Capture the cell that displays the provided text and extract its [X, Y] central coordinate. 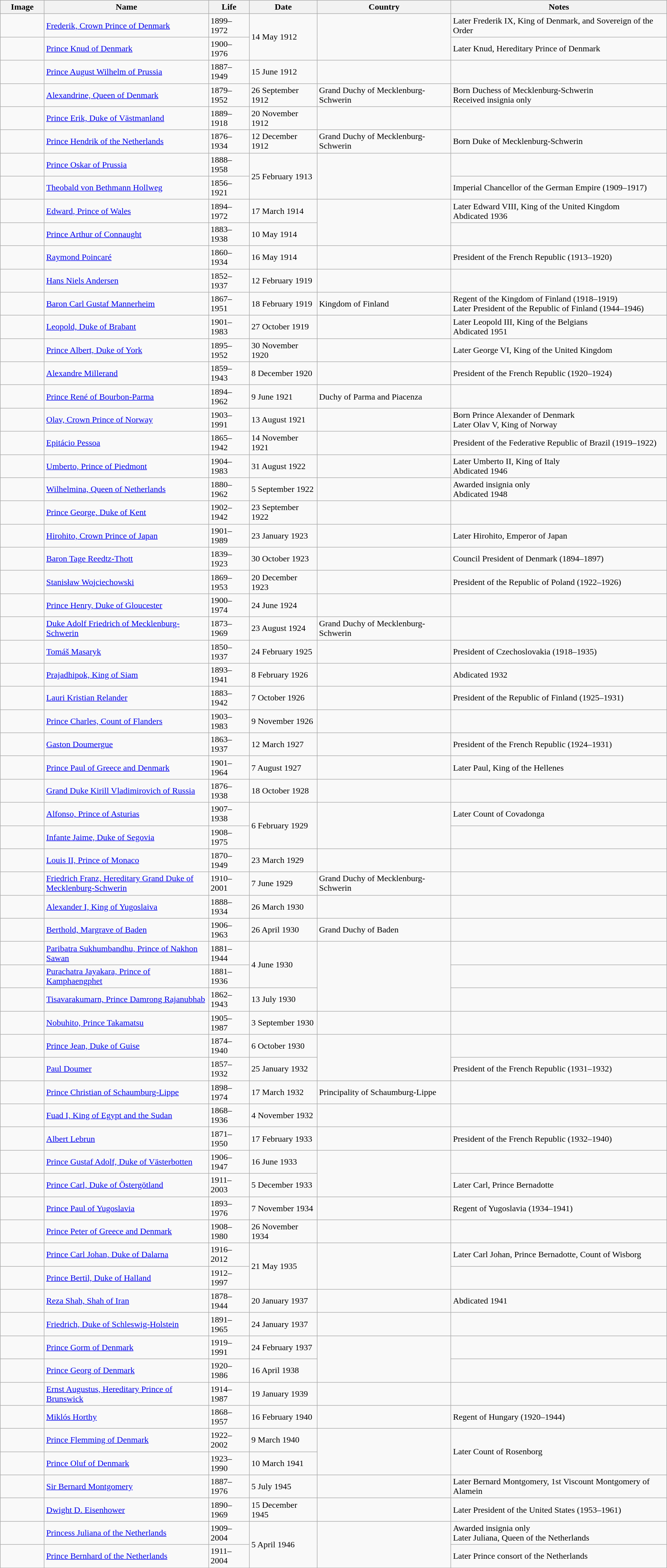
Paul Doumer [126, 1069]
17 March 1932 [283, 1092]
Imperial Chancellor of the German Empire (1909–1917) [559, 187]
Prince Flemming of Denmark [126, 1440]
1874–1940 [229, 1046]
1901–1983 [229, 327]
6 February 1929 [283, 826]
Later Bernard Montgomery, 1st Viscount Montgomery of Alamein [559, 1486]
Later Hirohito, Emperor of Japan [559, 535]
23 March 1929 [283, 860]
23 September 1922 [283, 513]
1869–1953 [229, 582]
Reza Shah, Shah of Iran [126, 1301]
1839–1923 [229, 559]
Alexandrine, Queen of Denmark [126, 95]
Fuad I, King of Egypt and the Sudan [126, 1116]
Abdicated 1941 [559, 1301]
Alexander I, King of Yugoslaiva [126, 907]
30 November 1920 [283, 350]
Later Umberto II, King of ItalyAbdicated 1946 [559, 466]
President of the French Republic (1932–1940) [559, 1138]
1893–1976 [229, 1208]
1868–1936 [229, 1116]
Ernst Augustus, Hereditary Prince of Brunswick [126, 1394]
Olav, Crown Prince of Norway [126, 420]
12 February 1919 [283, 280]
Regent of Yugoslavia (1934–1941) [559, 1208]
Prince Paul of Greece and Denmark [126, 768]
Hans Niels Andersen [126, 280]
Leopold, Duke of Brabant [126, 327]
1912–1997 [229, 1277]
1906–1947 [229, 1162]
1879–1952 [229, 95]
Prince Peter of Greece and Denmark [126, 1231]
President of the French Republic (1913–1920) [559, 257]
1878–1944 [229, 1301]
1914–1987 [229, 1394]
1904–1983 [229, 466]
1901–1964 [229, 768]
Prince Georg of Denmark [126, 1370]
7 August 1927 [283, 768]
10 March 1941 [283, 1464]
1901–1989 [229, 535]
Paribatra Sukhumbandhu, Prince of Nakhon Sawan [126, 953]
26 September 1912 [283, 95]
Prince Christian of Schaumburg-Lippe [126, 1092]
1895–1952 [229, 350]
Later Carl Johan, Prince Bernadotte, Count of Wisborg [559, 1255]
Prince Oluf of Denmark [126, 1464]
Raymond Poincaré [126, 257]
12 March 1927 [283, 744]
Later Knud, Hereditary Prince of Denmark [559, 48]
Later President of the United States (1953–1961) [559, 1510]
1890–1969 [229, 1510]
Wilhelmina, Queen of Netherlands [126, 489]
9 June 1921 [283, 396]
26 April 1930 [283, 930]
Prince Oskar of Prussia [126, 165]
1902–1942 [229, 513]
President of the Federative Republic of Brazil (1919–1922) [559, 443]
Date [283, 7]
12 December 1912 [283, 141]
1900–1976 [229, 48]
15 December 1945 [283, 1510]
26 November 1934 [283, 1231]
24 June 1924 [283, 605]
1919–1991 [229, 1347]
4 November 1932 [283, 1116]
1905–1987 [229, 1022]
5 September 1922 [283, 489]
Friedrich, Duke of Schleswig-Holstein [126, 1324]
Prince Gorm of Denmark [126, 1347]
Sir Bernard Montgomery [126, 1486]
Edward, Prince of Wales [126, 211]
Prajadhipok, King of Siam [126, 675]
1920–1986 [229, 1370]
1894–1972 [229, 211]
1887–1976 [229, 1486]
Grand Duchy of Baden [384, 930]
Born Duke of Mecklenburg-Schwerin [559, 141]
Prince Gustaf Adolf, Duke of Västerbotten [126, 1162]
Miklós Horthy [126, 1417]
5 December 1933 [283, 1185]
Prince Bertil, Duke of Halland [126, 1277]
1857–1932 [229, 1069]
1923–1990 [229, 1464]
Prince Paul of Yugoslavia [126, 1208]
1908–1975 [229, 837]
19 January 1939 [283, 1394]
Albert Lebrun [126, 1138]
Stanisław Wojciechowski [126, 582]
16 June 1933 [283, 1162]
Theobald von Bethmann Hollweg [126, 187]
16 May 1914 [283, 257]
14 November 1921 [283, 443]
1888–1958 [229, 165]
1862–1943 [229, 999]
Baron Carl Gustaf Mannerheim [126, 304]
Prince Charles, Count of Flanders [126, 721]
Kingdom of Finland [384, 304]
Later Edward VIII, King of the United KingdomAbdicated 1936 [559, 211]
Later Count of Covadonga [559, 814]
Friedrich Franz, Hereditary Grand Duke of Mecklenburg-Schwerin [126, 883]
1906–1963 [229, 930]
1903–1983 [229, 721]
Dwight D. Eisenhower [126, 1510]
Berthold, Margrave of Baden [126, 930]
Prince August Wilhelm of Prussia [126, 72]
24 January 1937 [283, 1324]
1876–1938 [229, 791]
Nobuhito, Prince Takamatsu [126, 1022]
Principality of Schaumburg-Lippe [384, 1092]
8 February 1926 [283, 675]
1860–1934 [229, 257]
Grand Duke Kirill Vladimirovich of Russia [126, 791]
Later Count of Rosenborg [559, 1452]
Later Leopold III, King of the BelgiansAbdicated 1951 [559, 327]
7 June 1929 [283, 883]
5 July 1945 [283, 1486]
26 March 1930 [283, 907]
Later Paul, King of the Hellenes [559, 768]
Awarded insignia onlyAbdicated 1948 [559, 489]
9 November 1926 [283, 721]
1889–1918 [229, 118]
Country [384, 7]
President of the French Republic (1931–1932) [559, 1069]
1865–1942 [229, 443]
20 December 1923 [283, 582]
1898–1974 [229, 1092]
Louis II, Prince of Monaco [126, 860]
16 April 1938 [283, 1370]
1871–1950 [229, 1138]
9 March 1940 [283, 1440]
Frederik, Crown Prince of Denmark [126, 26]
1900–1974 [229, 605]
1881–1944 [229, 953]
1908–1980 [229, 1231]
27 October 1919 [283, 327]
Infante Jaime, Duke of Segovia [126, 837]
25 January 1932 [283, 1069]
Awarded insignia onlyLater Juliana, Queen of the Netherlands [559, 1533]
1922–2002 [229, 1440]
Prince Henry, Duke of Gloucester [126, 605]
1916–2012 [229, 1255]
20 November 1912 [283, 118]
Prince Carl Johan, Duke of Dalarna [126, 1255]
17 February 1933 [283, 1138]
Alfonso, Prince of Asturias [126, 814]
16 February 1940 [283, 1417]
1850–1937 [229, 652]
25 February 1913 [283, 176]
Prince Bernhard of the Netherlands [126, 1556]
1894–1962 [229, 396]
1891–1965 [229, 1324]
Umberto, Prince of Piedmont [126, 466]
17 March 1914 [283, 211]
24 February 1937 [283, 1347]
1911–2003 [229, 1185]
Prince Carl, Duke of Östergötland [126, 1185]
Later Frederik IX, King of Denmark, and Sovereign of the Order [559, 26]
18 February 1919 [283, 304]
Life [229, 7]
Baron Tage Reedtz-Thott [126, 559]
5 April 1946 [283, 1544]
1883–1942 [229, 698]
1910–2001 [229, 883]
Epitácio Pessoa [126, 443]
Abdicated 1932 [559, 675]
Alexandre Millerand [126, 374]
President of Czechoslovakia (1918–1935) [559, 652]
7 November 1934 [283, 1208]
Tomáš Masaryk [126, 652]
Prince Arthur of Connaught [126, 234]
1909–2004 [229, 1533]
13 August 1921 [283, 420]
Prince George, Duke of Kent [126, 513]
Prince René of Bourbon-Parma [126, 396]
1863–1937 [229, 744]
1868–1957 [229, 1417]
Regent of Hungary (1920–1944) [559, 1417]
President of the French Republic (1920–1924) [559, 374]
18 October 1928 [283, 791]
Council President of Denmark (1894–1897) [559, 559]
1899–1972 [229, 26]
1852–1937 [229, 280]
Duke Adolf Friedrich of Mecklenburg-Schwerin [126, 628]
Duchy of Parma and Piacenza [384, 396]
30 October 1923 [283, 559]
24 February 1925 [283, 652]
1911–2004 [229, 1556]
13 July 1930 [283, 999]
Prince Albert, Duke of York [126, 350]
Princess Juliana of the Netherlands [126, 1533]
6 October 1930 [283, 1046]
1888–1934 [229, 907]
1873–1969 [229, 628]
Gaston Doumergue [126, 744]
Notes [559, 7]
President of the Republic of Finland (1925–1931) [559, 698]
8 December 1920 [283, 374]
1907–1938 [229, 814]
Lauri Kristian Relander [126, 698]
1870–1949 [229, 860]
10 May 1914 [283, 234]
1876–1934 [229, 141]
Later George VI, King of the United Kingdom [559, 350]
1887–1949 [229, 72]
1859–1943 [229, 374]
President of the Republic of Poland (1922–1926) [559, 582]
Purachatra Jayakara, Prince of Kamphaengphet [126, 976]
1893–1941 [229, 675]
23 January 1923 [283, 535]
Prince Knud of Denmark [126, 48]
31 August 1922 [283, 466]
Born Duchess of Mecklenburg-SchwerinReceived insignia only [559, 95]
1880–1962 [229, 489]
4 June 1930 [283, 965]
Prince Erik, Duke of Västmanland [126, 118]
20 January 1937 [283, 1301]
21 May 1935 [283, 1266]
Regent of the Kingdom of Finland (1918–1919)Later President of the Republic of Finland (1944–1946) [559, 304]
15 June 1912 [283, 72]
Later Carl, Prince Bernadotte [559, 1185]
3 September 1930 [283, 1022]
1881–1936 [229, 976]
Born Prince Alexander of DenmarkLater Olav V, King of Norway [559, 420]
23 August 1924 [283, 628]
7 October 1926 [283, 698]
President of the French Republic (1924–1931) [559, 744]
1867–1951 [229, 304]
1883–1938 [229, 234]
Image [22, 7]
Tisavarakumarn, Prince Damrong Rajanubhab [126, 999]
Later Prince consort of the Netherlands [559, 1556]
14 May 1912 [283, 37]
Hirohito, Crown Prince of Japan [126, 535]
Prince Hendrik of the Netherlands [126, 141]
Prince Jean, Duke of Guise [126, 1046]
1903–1991 [229, 420]
Name [126, 7]
1856–1921 [229, 187]
